Provide the [X, Y] coordinate of the cell's center where the given text is located.  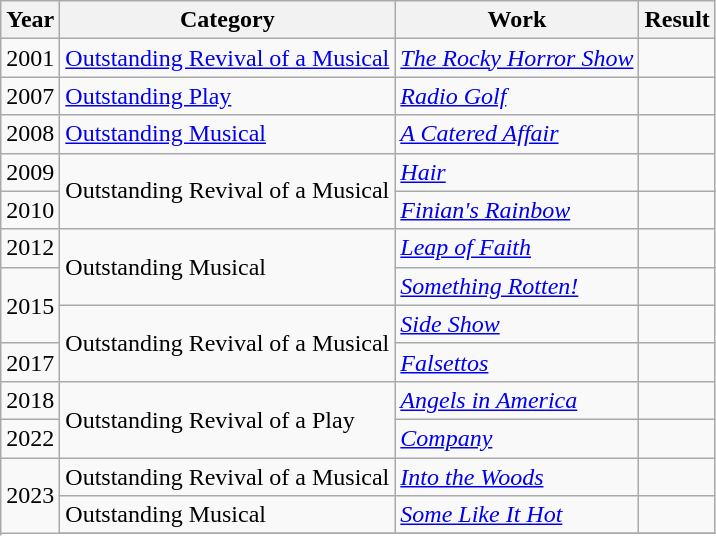
2008 [30, 134]
Into the Woods [517, 477]
Something Rotten! [517, 286]
2001 [30, 58]
Side Show [517, 324]
Some Like It Hot [517, 515]
2007 [30, 96]
Falsettos [517, 362]
A Catered Affair [517, 134]
2023 [30, 496]
2017 [30, 362]
Hair [517, 172]
Angels in America [517, 400]
Category [228, 20]
2022 [30, 438]
Outstanding Revival of a Play [228, 419]
Leap of Faith [517, 248]
2015 [30, 305]
Company [517, 438]
Work [517, 20]
2009 [30, 172]
Outstanding Play [228, 96]
Result [677, 20]
2012 [30, 248]
Radio Golf [517, 96]
2010 [30, 210]
2018 [30, 400]
The Rocky Horror Show [517, 58]
Finian's Rainbow [517, 210]
Year [30, 20]
